Search for the cell housing the specified text and yield its (x, y) center coordinate. 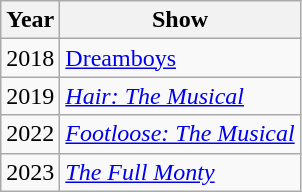
2023 (30, 172)
The Full Monty (180, 172)
2019 (30, 96)
2018 (30, 58)
Footloose: The Musical (180, 134)
2022 (30, 134)
Dreamboys (180, 58)
Hair: The Musical (180, 96)
Show (180, 20)
Year (30, 20)
